Scan for the cell matching the given text and deliver its (X, Y) coordinate at center. 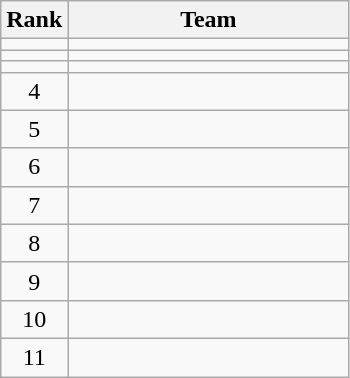
Rank (34, 20)
5 (34, 129)
9 (34, 281)
11 (34, 357)
10 (34, 319)
Team (208, 20)
6 (34, 167)
4 (34, 91)
8 (34, 243)
7 (34, 205)
